Detect which cell encompasses the target text, then output its (x, y) center coordinate. 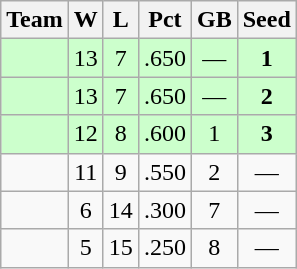
5 (86, 248)
.600 (164, 134)
Pct (164, 20)
11 (86, 172)
.550 (164, 172)
L (120, 20)
.250 (164, 248)
14 (120, 210)
Seed (266, 20)
6 (86, 210)
3 (266, 134)
GB (214, 20)
12 (86, 134)
9 (120, 172)
Team (35, 20)
15 (120, 248)
.300 (164, 210)
W (86, 20)
